Find where the given text appears and provide that cell's center as (X, Y) coordinate. 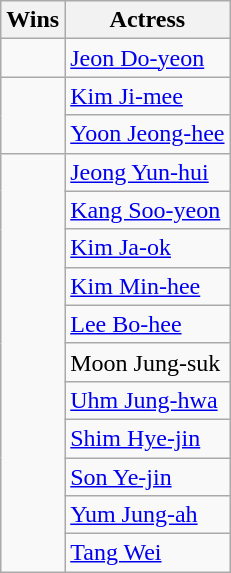
Tang Wei (148, 553)
Yum Jung-ah (148, 515)
Kang Soo-yeon (148, 210)
Yoon Jeong-hee (148, 134)
Lee Bo-hee (148, 324)
Jeong Yun-hui (148, 172)
Actress (148, 20)
Kim Ji-mee (148, 96)
Moon Jung-suk (148, 362)
Uhm Jung-hwa (148, 400)
Wins (33, 20)
Kim Ja-ok (148, 248)
Son Ye-jin (148, 477)
Shim Hye-jin (148, 438)
Jeon Do-yeon (148, 58)
Kim Min-hee (148, 286)
